Determine the [X, Y] coordinate at the center of the cell enclosing the given text.  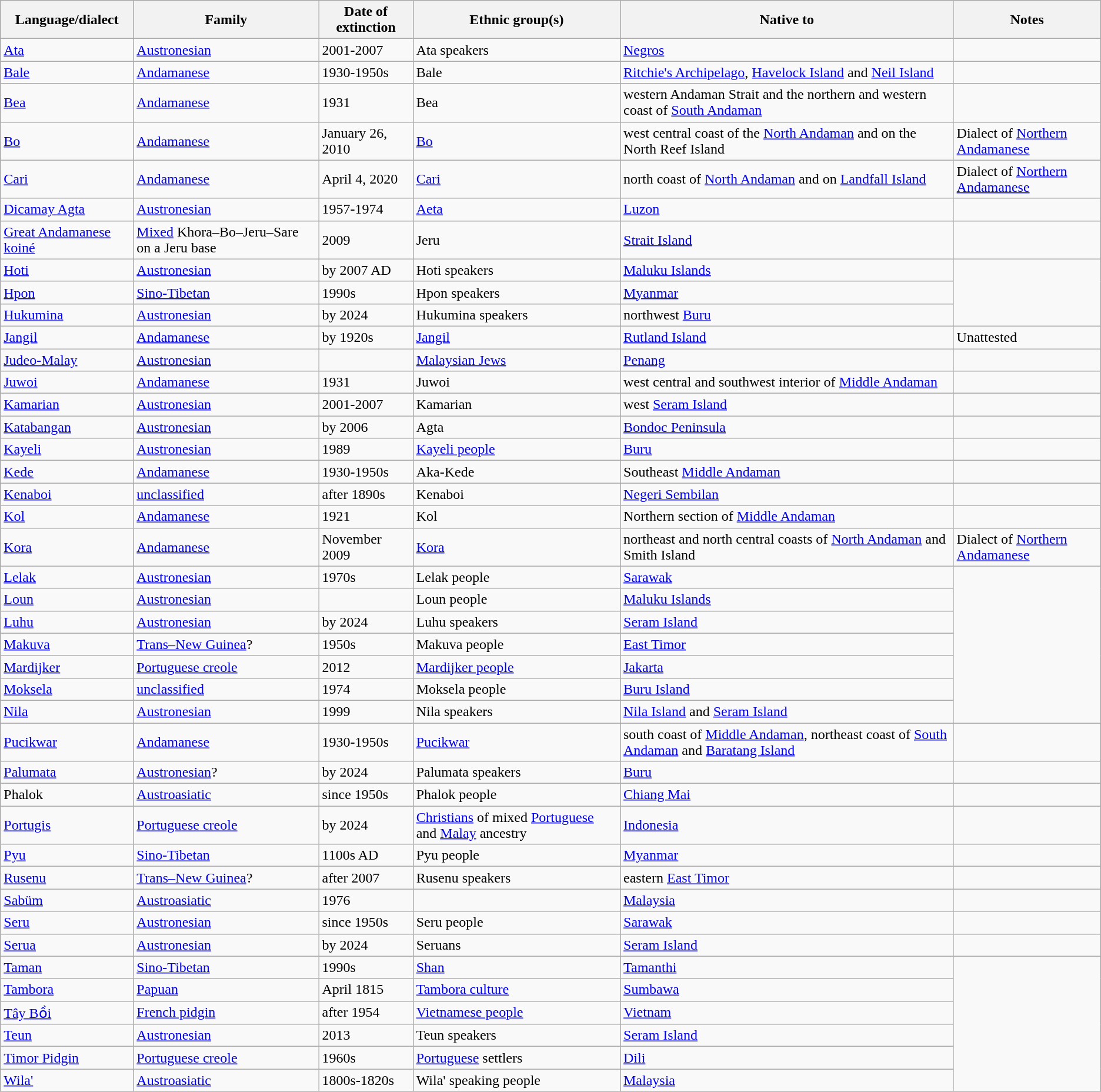
Family [226, 20]
north coast of North Andaman and on Landfall Island [787, 179]
Serua [67, 945]
Tambora [67, 990]
Sabüm [67, 900]
by 1920s [366, 337]
1970s [366, 577]
Dili [787, 1058]
Makuva [67, 644]
northwest Buru [787, 315]
1989 [366, 450]
Moksela [67, 689]
April 4, 2020 [366, 179]
Hoti speakers [516, 270]
Moksela people [516, 689]
2009 [366, 240]
Ethnic group(s) [516, 20]
Nila Island and Seram Island [787, 711]
Wila' [67, 1080]
Teun speakers [516, 1036]
Christians of mixed Portuguese and Malay ancestry [516, 825]
2013 [366, 1036]
Palumata [67, 773]
Portuguese settlers [516, 1058]
1960s [366, 1058]
Papuan [226, 990]
by 2007 AD [366, 270]
Lelak people [516, 577]
Tambora culture [516, 990]
Lelak [67, 577]
Southeast Middle Andaman [787, 472]
Hukumina speakers [516, 315]
Rutland Island [787, 337]
Katabangan [67, 427]
Mardijker people [516, 667]
Loun people [516, 600]
1976 [366, 900]
Portugis [67, 825]
Luhu speakers [516, 622]
Kayeli [67, 450]
1974 [366, 689]
Mixed Khora–Bo–Jeru–Sare on a Jeru base [226, 240]
Seruans [516, 945]
Loun [67, 600]
Unattested [1027, 337]
Strait Island [787, 240]
Negros [787, 50]
Wila' speaking people [516, 1080]
south coast of Middle Andaman, northeast coast of South Andaman and Baratang Island [787, 741]
November 2009 [366, 547]
Ata [67, 50]
Penang [787, 359]
Hpon [67, 292]
1100s AD [366, 855]
Austronesian? [226, 773]
west central coast of the North Andaman and on the North Reef Island [787, 141]
April 1815 [366, 990]
Negeri Sembilan [787, 494]
Kede [67, 472]
Aeta [516, 209]
west central and southwest interior of Middle Andaman [787, 382]
eastern East Timor [787, 878]
Kayeli people [516, 450]
west Seram Island [787, 405]
Great Andamanese koiné [67, 240]
French pidgin [226, 1013]
Hpon speakers [516, 292]
East Timor [787, 644]
western Andaman Strait and the northern and western coast of South Andaman [787, 102]
Phalok people [516, 795]
Sumbawa [787, 990]
Seru people [516, 923]
Indonesia [787, 825]
after 2007 [366, 878]
Judeo-Malay [67, 359]
Northern section of Middle Andaman [787, 517]
Malaysian Jews [516, 359]
Hukumina [67, 315]
Mardijker [67, 667]
Shan [516, 967]
Teun [67, 1036]
Notes [1027, 20]
after 1954 [366, 1013]
by 2006 [366, 427]
Agta [516, 427]
Buru Island [787, 689]
northeast and north central coasts of North Andaman and Smith Island [787, 547]
Makuva people [516, 644]
Hoti [67, 270]
Timor Pidgin [67, 1058]
Native to [787, 20]
1999 [366, 711]
1950s [366, 644]
1800s-1820s [366, 1080]
Bondoc Peninsula [787, 427]
Language/dialect [67, 20]
Tây Bồi [67, 1013]
Luhu [67, 622]
Palumata speakers [516, 773]
Taman [67, 967]
Phalok [67, 795]
1957-1974 [366, 209]
Ritchie's Archipelago, Havelock Island and Neil Island [787, 72]
Jeru [516, 240]
Aka-Kede [516, 472]
Dicamay Agta [67, 209]
Vietnam [787, 1013]
Luzon [787, 209]
Nila speakers [516, 711]
Ata speakers [516, 50]
Pyu people [516, 855]
Nila [67, 711]
2012 [366, 667]
January 26, 2010 [366, 141]
Rusenu speakers [516, 878]
Chiang Mai [787, 795]
1921 [366, 517]
Jakarta [787, 667]
after 1890s [366, 494]
Rusenu [67, 878]
Tamanthi [787, 967]
Seru [67, 923]
Date of extinction [366, 20]
Vietnamese people [516, 1013]
Pyu [67, 855]
